Return (X, Y) of the center of cell containing provided text 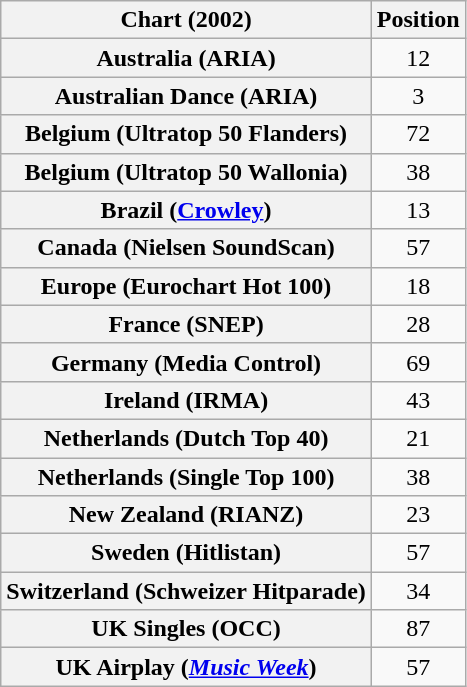
Sweden (Hitlistan) (186, 553)
12 (418, 58)
Chart (2002) (186, 20)
23 (418, 515)
Belgium (Ultratop 50 Wallonia) (186, 172)
Canada (Nielsen SoundScan) (186, 248)
France (SNEP) (186, 324)
13 (418, 210)
Ireland (IRMA) (186, 400)
34 (418, 591)
43 (418, 400)
UK Airplay (Music Week) (186, 667)
69 (418, 362)
New Zealand (RIANZ) (186, 515)
87 (418, 629)
UK Singles (OCC) (186, 629)
Belgium (Ultratop 50 Flanders) (186, 134)
21 (418, 438)
3 (418, 96)
72 (418, 134)
Europe (Eurochart Hot 100) (186, 286)
28 (418, 324)
Netherlands (Dutch Top 40) (186, 438)
Australia (ARIA) (186, 58)
Netherlands (Single Top 100) (186, 477)
Germany (Media Control) (186, 362)
Position (418, 20)
Australian Dance (ARIA) (186, 96)
Switzerland (Schweizer Hitparade) (186, 591)
Brazil (Crowley) (186, 210)
18 (418, 286)
